Find where the given text appears and provide that cell's center as [X, Y] coordinate. 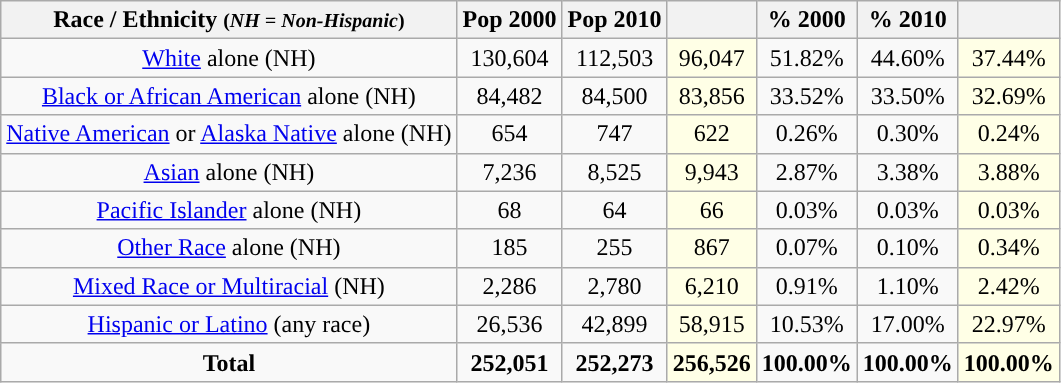
0.91% [806, 286]
84,482 [510, 96]
9,943 [712, 172]
32.69% [1008, 96]
Asian alone (NH) [229, 172]
17.00% [908, 324]
Race / Ethnicity (NH = Non-Hispanic) [229, 20]
8,525 [614, 172]
0.34% [1008, 248]
% 2010 [908, 20]
255 [614, 248]
Pop 2010 [614, 20]
33.50% [908, 96]
252,051 [510, 362]
2.42% [1008, 286]
33.52% [806, 96]
2,286 [510, 286]
Hispanic or Latino (any race) [229, 324]
51.82% [806, 58]
42,899 [614, 324]
2,780 [614, 286]
22.97% [1008, 324]
Black or African American alone (NH) [229, 96]
64 [614, 210]
3.88% [1008, 172]
867 [712, 248]
Other Race alone (NH) [229, 248]
747 [614, 134]
68 [510, 210]
Mixed Race or Multiracial (NH) [229, 286]
66 [712, 210]
0.30% [908, 134]
26,536 [510, 324]
256,526 [712, 362]
44.60% [908, 58]
Pacific Islander alone (NH) [229, 210]
252,273 [614, 362]
% 2000 [806, 20]
3.38% [908, 172]
10.53% [806, 324]
6,210 [712, 286]
Pop 2000 [510, 20]
112,503 [614, 58]
654 [510, 134]
130,604 [510, 58]
2.87% [806, 172]
83,856 [712, 96]
Total [229, 362]
622 [712, 134]
37.44% [1008, 58]
0.26% [806, 134]
185 [510, 248]
7,236 [510, 172]
Native American or Alaska Native alone (NH) [229, 134]
0.24% [1008, 134]
0.07% [806, 248]
58,915 [712, 324]
96,047 [712, 58]
White alone (NH) [229, 58]
84,500 [614, 96]
0.10% [908, 248]
1.10% [908, 286]
